For the text-containing cell, return its midpoint in [X, Y] coordinate format. 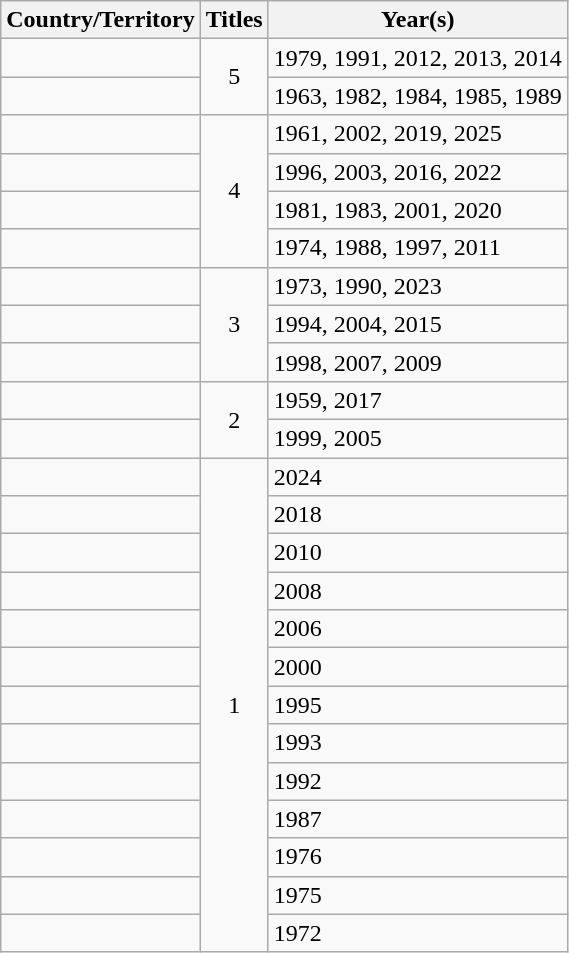
1 [234, 706]
1999, 2005 [418, 438]
1975 [418, 895]
1992 [418, 781]
1979, 1991, 2012, 2013, 2014 [418, 58]
1996, 2003, 2016, 2022 [418, 172]
1973, 1990, 2023 [418, 286]
4 [234, 191]
2006 [418, 629]
Year(s) [418, 20]
Country/Territory [100, 20]
1974, 1988, 1997, 2011 [418, 248]
1987 [418, 819]
1961, 2002, 2019, 2025 [418, 134]
2024 [418, 477]
5 [234, 77]
1994, 2004, 2015 [418, 324]
2 [234, 419]
3 [234, 324]
1981, 1983, 2001, 2020 [418, 210]
1972 [418, 933]
1993 [418, 743]
Titles [234, 20]
2008 [418, 591]
2010 [418, 553]
1959, 2017 [418, 400]
1976 [418, 857]
1963, 1982, 1984, 1985, 1989 [418, 96]
1998, 2007, 2009 [418, 362]
2000 [418, 667]
1995 [418, 705]
2018 [418, 515]
